Search for the cell housing the specified text and yield its (X, Y) center coordinate. 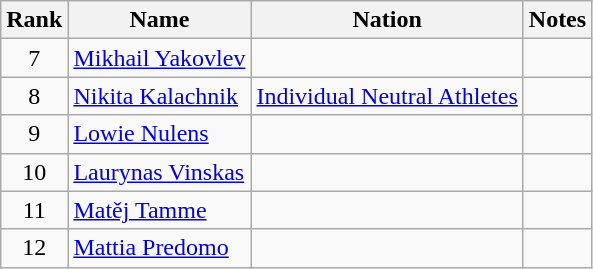
7 (34, 58)
Name (160, 20)
11 (34, 210)
Lowie Nulens (160, 134)
10 (34, 172)
12 (34, 248)
Nikita Kalachnik (160, 96)
Mikhail Yakovlev (160, 58)
Notes (557, 20)
Mattia Predomo (160, 248)
Laurynas Vinskas (160, 172)
9 (34, 134)
Individual Neutral Athletes (387, 96)
Nation (387, 20)
8 (34, 96)
Rank (34, 20)
Matěj Tamme (160, 210)
